Return (x, y) of the center of cell containing provided text 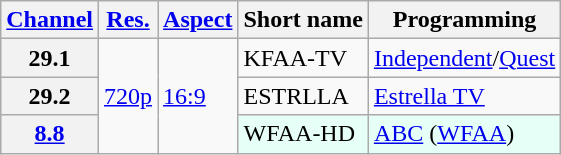
8.8 (50, 134)
29.2 (50, 96)
Estrella TV (464, 96)
KFAA-TV (303, 58)
Res. (128, 20)
Channel (50, 20)
16:9 (198, 96)
720p (128, 96)
WFAA-HD (303, 134)
ABC (WFAA) (464, 134)
ESTRLLA (303, 96)
Aspect (198, 20)
Independent/Quest (464, 58)
29.1 (50, 58)
Programming (464, 20)
Short name (303, 20)
